Determine the (X, Y) coordinate at the center of the cell enclosing the given text.  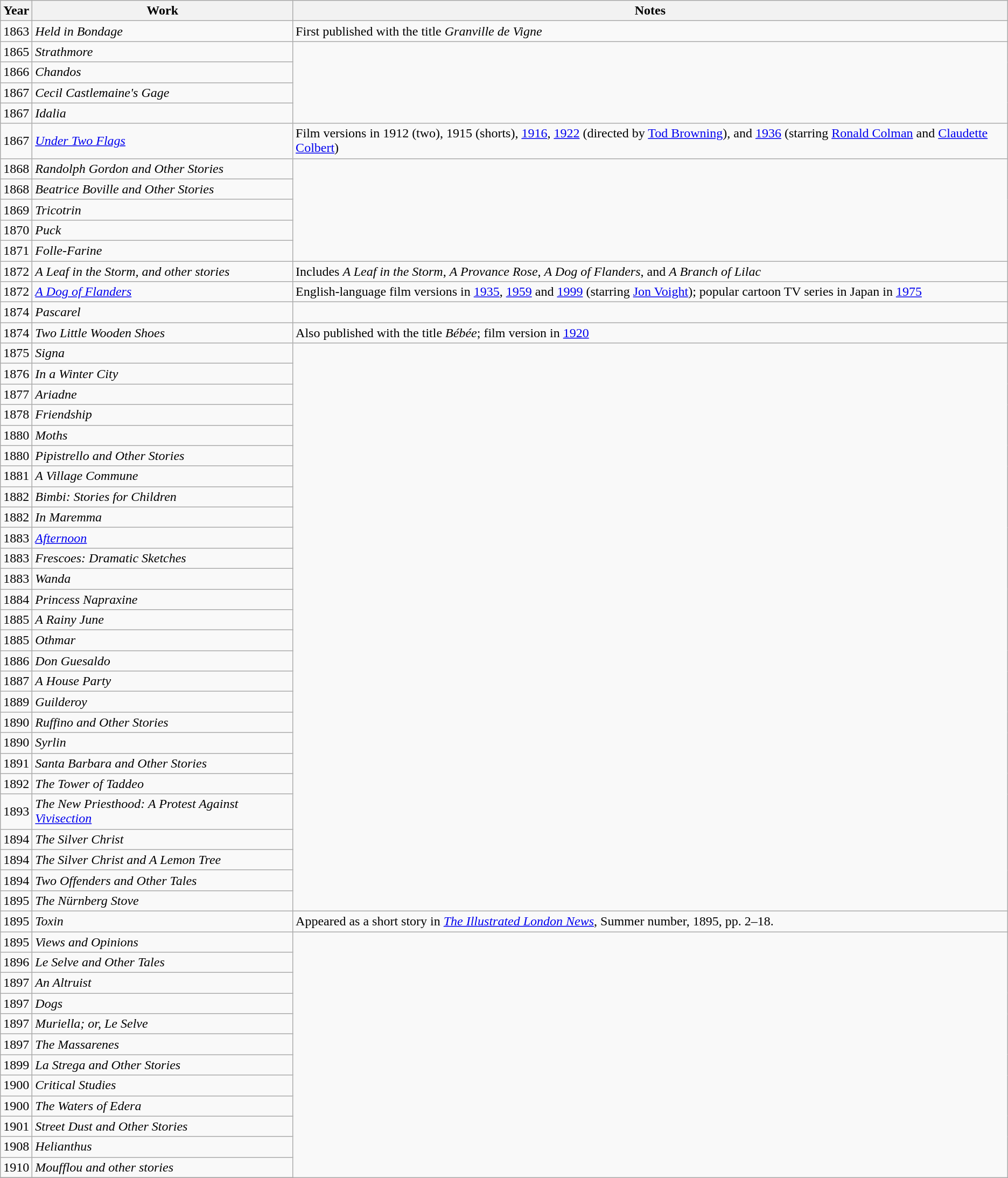
Beatrice Boville and Other Stories (163, 189)
Moufflou and other stories (163, 1167)
Includes A Leaf in the Storm, A Provance Rose, A Dog of Flanders, and A Branch of Lilac (650, 271)
Also published with the title Bébée; film version in 1920 (650, 333)
Toxin (163, 921)
Street Dust and Other Stories (163, 1126)
Moths (163, 435)
Pipistrello and Other Stories (163, 456)
The New Priesthood: A Protest Against Vivisection (163, 811)
Dogs (163, 1003)
Views and Opinions (163, 942)
A Village Commune (163, 476)
Afternoon (163, 538)
Signa (163, 353)
Notes (650, 11)
The Silver Christ and A Lemon Tree (163, 860)
Santa Barbara and Other Stories (163, 763)
First published with the title Granville de Vigne (650, 31)
Le Selve and Other Tales (163, 963)
Under Two Flags (163, 141)
1871 (16, 250)
Film versions in 1912 (two), 1915 (shorts), 1916, 1922 (directed by Tod Browning), and 1936 (starring Ronald Colman and Claudette Colbert) (650, 141)
The Massarenes (163, 1044)
1891 (16, 763)
1865 (16, 52)
1877 (16, 394)
1899 (16, 1065)
In a Winter City (163, 374)
Work (163, 11)
The Waters of Edera (163, 1106)
1866 (16, 72)
1889 (16, 702)
Frescoes: Dramatic Sketches (163, 558)
1892 (16, 784)
A Dog of Flanders (163, 292)
1863 (16, 31)
1878 (16, 415)
Two Offenders and Other Tales (163, 880)
Idalia (163, 113)
Tricotrin (163, 210)
Helianthus (163, 1147)
Ariadne (163, 394)
Folle-Farine (163, 250)
Year (16, 11)
1893 (16, 811)
Strathmore (163, 52)
English-language film versions in 1935, 1959 and 1999 (starring Jon Voight); popular cartoon TV series in Japan in 1975 (650, 292)
Puck (163, 230)
1884 (16, 600)
Held in Bondage (163, 31)
1886 (16, 661)
1869 (16, 210)
Appeared as a short story in The Illustrated London News, Summer number, 1895, pp. 2–18. (650, 921)
Syrlin (163, 743)
1896 (16, 963)
The Silver Christ (163, 839)
Friendship (163, 415)
A House Party (163, 681)
1887 (16, 681)
Ruffino and Other Stories (163, 722)
Wanda (163, 578)
Critical Studies (163, 1085)
A Leaf in the Storm, and other stories (163, 271)
Guilderoy (163, 702)
Randolph Gordon and Other Stories (163, 169)
La Strega and Other Stories (163, 1065)
The Nürnberg Stove (163, 901)
1870 (16, 230)
1881 (16, 476)
1876 (16, 374)
An Altruist (163, 983)
Chandos (163, 72)
1908 (16, 1147)
In Maremma (163, 517)
Cecil Castlemaine's Gage (163, 93)
A Rainy June (163, 620)
Pascarel (163, 312)
Muriella; or, Le Selve (163, 1024)
1910 (16, 1167)
Don Guesaldo (163, 661)
The Tower of Taddeo (163, 784)
Bimbi: Stories for Children (163, 497)
1875 (16, 353)
Princess Napraxine (163, 600)
Othmar (163, 640)
1901 (16, 1126)
Two Little Wooden Shoes (163, 333)
